Search for the cell housing the specified text and yield its [x, y] center coordinate. 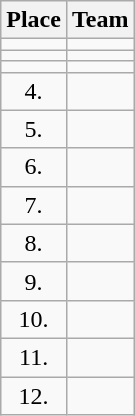
Team [100, 20]
5. [34, 129]
11. [34, 357]
7. [34, 205]
8. [34, 243]
12. [34, 395]
Place [34, 20]
6. [34, 167]
4. [34, 91]
10. [34, 319]
9. [34, 281]
